Identify which cell holds the provided text, then report its (x, y) central coordinate. 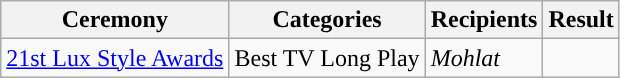
Categories (327, 20)
Best TV Long Play (327, 58)
Result (581, 20)
21st Lux Style Awards (115, 58)
Recipients (484, 20)
Ceremony (115, 20)
Mohlat (484, 58)
